Return [x, y] of the center of cell containing provided text 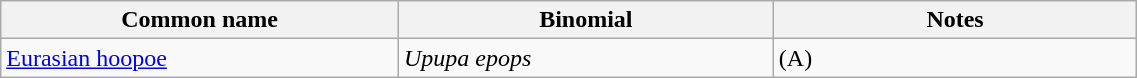
Notes [955, 20]
Upupa epops [586, 58]
Eurasian hoopoe [200, 58]
(A) [955, 58]
Binomial [586, 20]
Common name [200, 20]
